Return the [x, y] coordinate for the center point of the cell that contains the specified text.  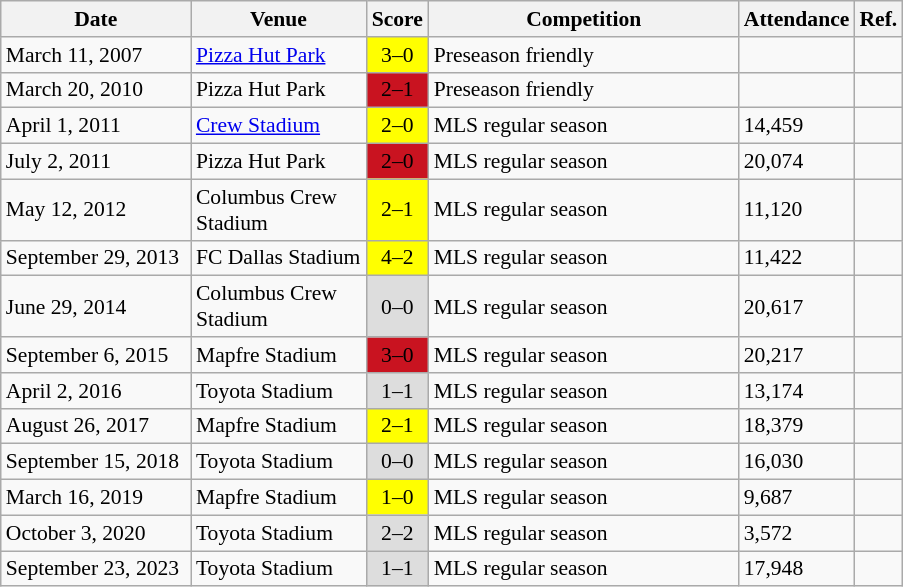
March 20, 2010 [96, 90]
September 6, 2015 [96, 355]
March 16, 2019 [96, 498]
17,948 [797, 569]
18,379 [797, 426]
Venue [278, 19]
4–2 [398, 258]
March 11, 2007 [96, 55]
Competition [584, 19]
Score [398, 19]
11,422 [797, 258]
11,120 [797, 210]
July 2, 2011 [96, 162]
2–2 [398, 533]
FC Dallas Stadium [278, 258]
April 1, 2011 [96, 126]
October 3, 2020 [96, 533]
14,459 [797, 126]
April 2, 2016 [96, 391]
20,617 [797, 306]
Crew Stadium [278, 126]
13,174 [797, 391]
16,030 [797, 462]
August 26, 2017 [96, 426]
20,074 [797, 162]
Attendance [797, 19]
Date [96, 19]
9,687 [797, 498]
September 15, 2018 [96, 462]
3,572 [797, 533]
September 23, 2023 [96, 569]
1–0 [398, 498]
September 29, 2013 [96, 258]
May 12, 2012 [96, 210]
Ref. [878, 19]
June 29, 2014 [96, 306]
20,217 [797, 355]
